Output the (X, Y) coordinate of the center of the cell containing the given text.  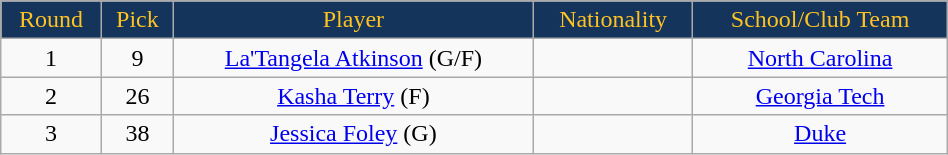
Duke (820, 134)
1 (52, 58)
Pick (137, 20)
26 (137, 96)
Player (353, 20)
Georgia Tech (820, 96)
Nationality (613, 20)
38 (137, 134)
La'Tangela Atkinson (G/F) (353, 58)
Round (52, 20)
2 (52, 96)
Kasha Terry (F) (353, 96)
School/Club Team (820, 20)
3 (52, 134)
Jessica Foley (G) (353, 134)
9 (137, 58)
North Carolina (820, 58)
